Identify which cell holds the provided text, then report its (x, y) central coordinate. 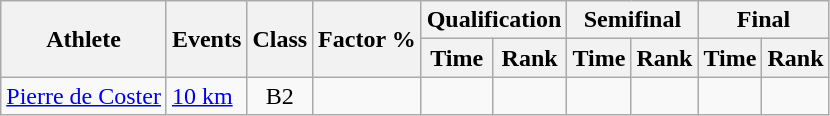
Class (280, 39)
Qualification (494, 20)
10 km (206, 96)
Final (764, 20)
Events (206, 39)
Athlete (84, 39)
Pierre de Coster (84, 96)
B2 (280, 96)
Semifinal (632, 20)
Factor % (368, 39)
